Determine the [x, y] coordinate at the center of the cell enclosing the given text.  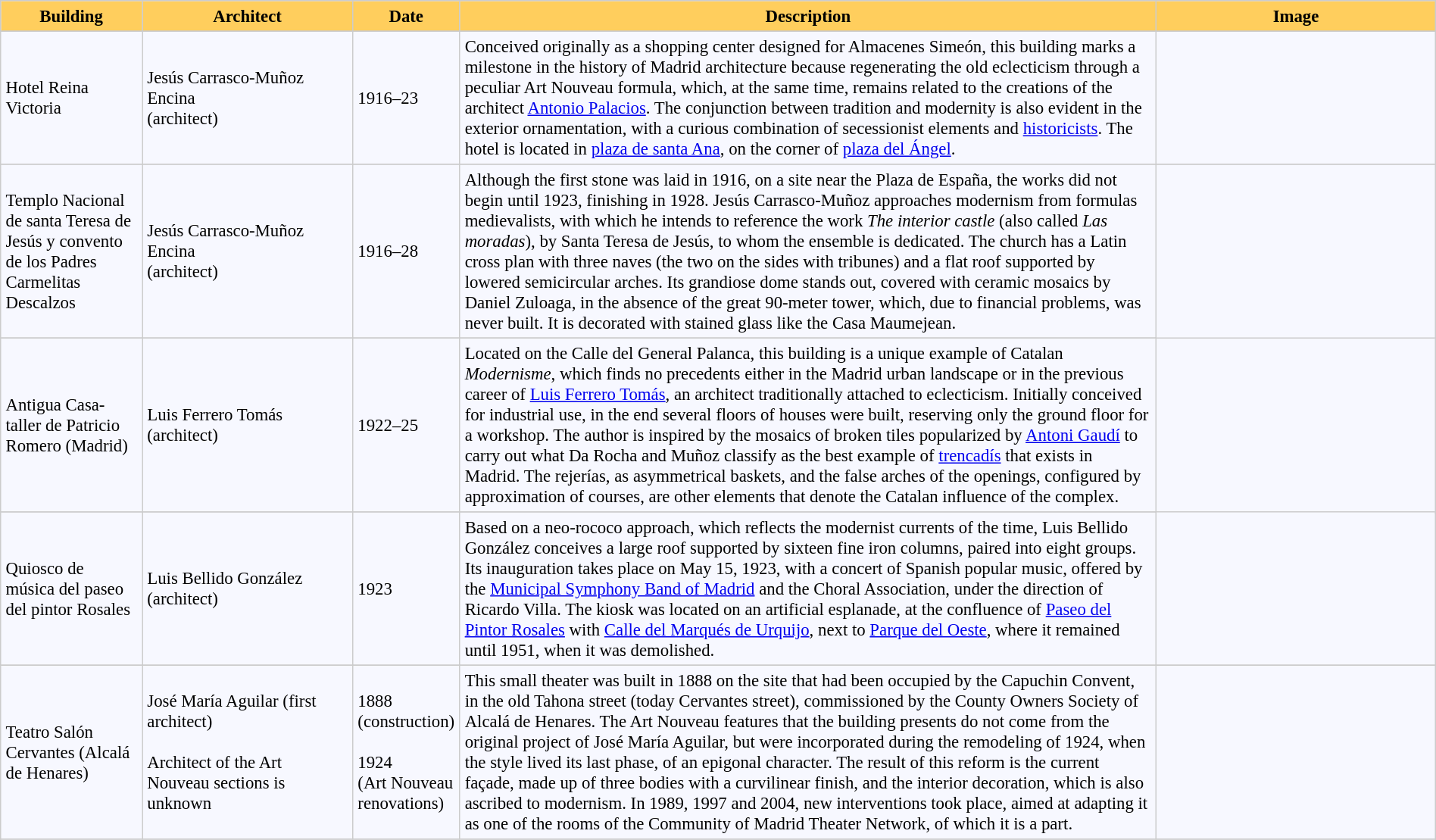
1916–28 [406, 251]
Luis Ferrero Tomás(architect) [248, 425]
José María Aguilar (first architect)Architect of the Art Nouveau sections is unknown [248, 752]
1922–25 [406, 425]
Luis Bellido González(architect) [248, 589]
Date [406, 16]
Quiosco de música del paseo del pintor Rosales [71, 589]
Hotel Reina Victoria [71, 98]
Building [71, 16]
Templo Nacional de santa Teresa de Jesús y convento de los Padres Carmelitas Descalzos [71, 251]
Teatro Salón Cervantes (Alcalá de Henares) [71, 752]
1916–23 [406, 98]
Antigua Casa-taller de Patricio Romero (Madrid) [71, 425]
1923 [406, 589]
Description [808, 16]
1888(construction)1924(Art Nouveau renovations) [406, 752]
Architect [248, 16]
Image [1296, 16]
